From the cell containing the given text, extract its center point as (x, y) coordinate. 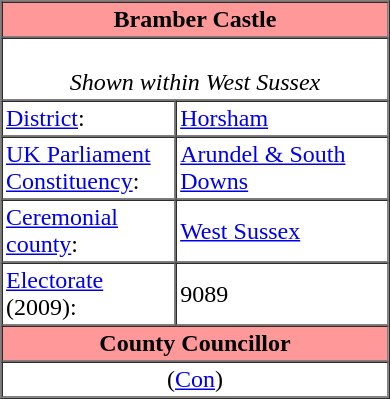
Shown within West Sussex (196, 70)
Bramber Castle (196, 20)
Horsham (282, 118)
9089 (282, 294)
(Con) (196, 380)
District: (89, 118)
West Sussex (282, 232)
Ceremonial county: (89, 232)
Electorate (2009): (89, 294)
County Councillor (196, 344)
Arundel & South Downs (282, 168)
UK Parliament Constituency: (89, 168)
